Pinpoint the cell where the given text exists, returning its [x, y] midpoint coordinate. 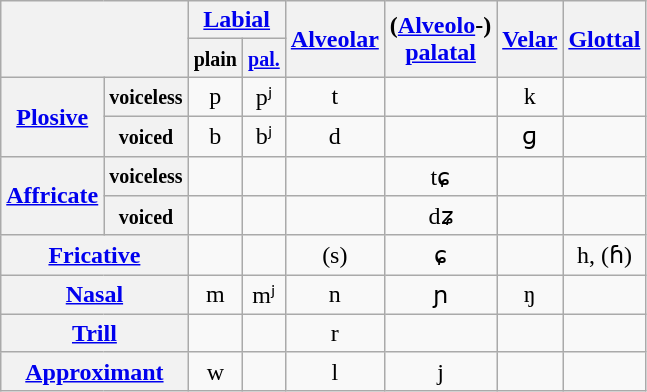
dʑ [440, 216]
b [215, 136]
Glottal [604, 39]
h, (ɦ) [604, 255]
plain [215, 58]
Labial [236, 20]
Affricate [52, 196]
t [334, 97]
n [334, 295]
ɡ [530, 136]
Nasal [94, 295]
bʲ [264, 136]
Fricative [94, 255]
r [334, 333]
(Alveolo-)palatal [440, 39]
p [215, 97]
pal. [264, 58]
Plosive [52, 116]
d [334, 136]
(s) [334, 255]
mʲ [264, 295]
tɕ [440, 176]
w [215, 371]
Approximant [94, 371]
ɲ [440, 295]
Velar [530, 39]
l [334, 371]
j [440, 371]
Trill [94, 333]
ŋ [530, 295]
pʲ [264, 97]
k [530, 97]
Alveolar [334, 39]
ɕ [440, 255]
m [215, 295]
